Pinpoint the cell where the given text exists, returning its [X, Y] midpoint coordinate. 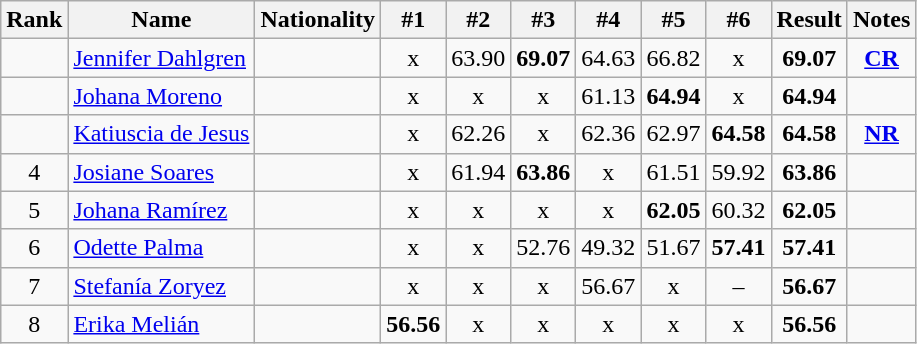
6 [34, 248]
60.32 [738, 210]
7 [34, 286]
#1 [414, 20]
66.82 [674, 58]
8 [34, 324]
Name [162, 20]
52.76 [544, 248]
Jennifer Dahlgren [162, 58]
#3 [544, 20]
Nationality [318, 20]
#4 [608, 20]
CR [881, 58]
Odette Palma [162, 248]
64.63 [608, 58]
Johana Ramírez [162, 210]
62.36 [608, 134]
Result [809, 20]
59.92 [738, 172]
63.90 [478, 58]
Rank [34, 20]
Stefanía Zoryez [162, 286]
Erika Melián [162, 324]
Johana Moreno [162, 96]
51.67 [674, 248]
61.51 [674, 172]
#2 [478, 20]
NR [881, 134]
61.94 [478, 172]
62.26 [478, 134]
61.13 [608, 96]
#5 [674, 20]
– [738, 286]
Notes [881, 20]
#6 [738, 20]
5 [34, 210]
Josiane Soares [162, 172]
Katiuscia de Jesus [162, 134]
62.97 [674, 134]
49.32 [608, 248]
4 [34, 172]
